For the text-containing cell, return its midpoint in [x, y] coordinate format. 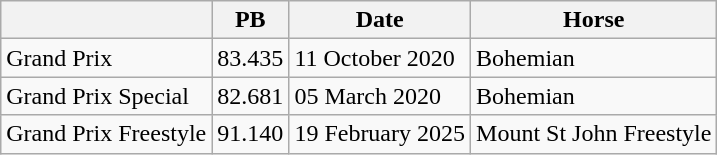
Date [380, 20]
Mount St John Freestyle [594, 134]
PB [250, 20]
05 March 2020 [380, 96]
Horse [594, 20]
82.681 [250, 96]
83.435 [250, 58]
Grand Prix Freestyle [106, 134]
19 February 2025 [380, 134]
11 October 2020 [380, 58]
91.140 [250, 134]
Grand Prix Special [106, 96]
Grand Prix [106, 58]
